Scan for the cell matching the given text and deliver its [X, Y] coordinate at center. 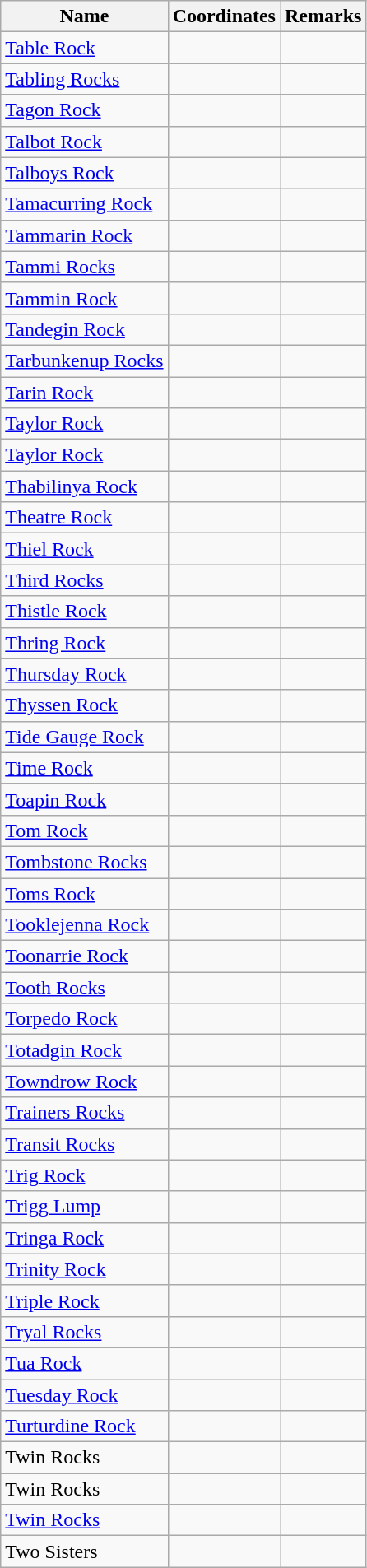
Tombstone Rocks [84, 862]
Talbot Rock [84, 142]
Thring Rock [84, 643]
Tammin Rock [84, 298]
Tide Gauge Rock [84, 737]
Tammarin Rock [84, 235]
Remarks [323, 16]
Tooth Rocks [84, 988]
Tagon Rock [84, 110]
Trinity Rock [84, 1269]
Name [84, 16]
Totadgin Rock [84, 1050]
Two Sisters [84, 1552]
Triple Rock [84, 1300]
Tooklejenna Rock [84, 925]
Thyssen Rock [84, 705]
Tryal Rocks [84, 1332]
Toonarrie Rock [84, 956]
Time Rock [84, 768]
Trainers Rocks [84, 1113]
Tarin Rock [84, 393]
Torpedo Rock [84, 1019]
Tuesday Rock [84, 1395]
Towndrow Rock [84, 1082]
Thursday Rock [84, 674]
Turturdine Rock [84, 1426]
Tammi Rocks [84, 267]
Toms Rock [84, 893]
Tamacurring Rock [84, 204]
Tarbunkenup Rocks [84, 361]
Toapin Rock [84, 799]
Thistle Rock [84, 612]
Third Rocks [84, 580]
Tringa Rock [84, 1238]
Tom Rock [84, 831]
Table Rock [84, 48]
Talboys Rock [84, 173]
Tua Rock [84, 1363]
Thiel Rock [84, 549]
Coordinates [224, 16]
Transit Rocks [84, 1144]
Trig Rock [84, 1175]
Theatre Rock [84, 518]
Tandegin Rock [84, 329]
Thabilinya Rock [84, 486]
Trigg Lump [84, 1207]
Tabling Rocks [84, 79]
